Scan for the cell matching the given text and deliver its (X, Y) coordinate at center. 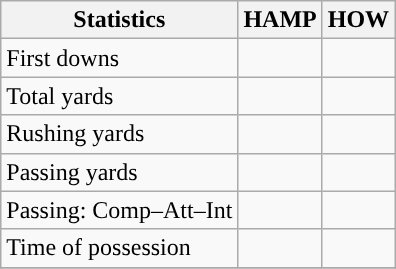
Time of possession (120, 248)
First downs (120, 58)
HOW (358, 20)
HAMP (280, 20)
Passing yards (120, 172)
Statistics (120, 20)
Passing: Comp–Att–Int (120, 210)
Rushing yards (120, 134)
Total yards (120, 96)
